Output the [x, y] coordinate of the center of the cell containing the given text.  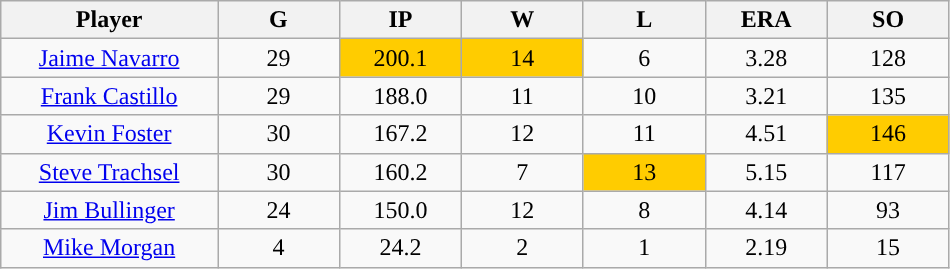
2 [522, 248]
2.19 [766, 248]
Frank Castillo [110, 96]
IP [400, 20]
167.2 [400, 134]
SO [888, 20]
3.21 [766, 96]
200.1 [400, 58]
117 [888, 172]
1 [644, 248]
4 [279, 248]
Kevin Foster [110, 134]
Mike Morgan [110, 248]
4.51 [766, 134]
14 [522, 58]
146 [888, 134]
10 [644, 96]
4.14 [766, 210]
188.0 [400, 96]
135 [888, 96]
6 [644, 58]
160.2 [400, 172]
G [279, 20]
Player [110, 20]
128 [888, 58]
24 [279, 210]
24.2 [400, 248]
5.15 [766, 172]
93 [888, 210]
8 [644, 210]
ERA [766, 20]
Jaime Navarro [110, 58]
L [644, 20]
Jim Bullinger [110, 210]
W [522, 20]
Steve Trachsel [110, 172]
150.0 [400, 210]
13 [644, 172]
7 [522, 172]
15 [888, 248]
3.28 [766, 58]
